Find where the given text appears and provide that cell's center as (X, Y) coordinate. 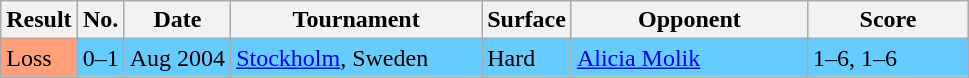
Stockholm, Sweden (356, 58)
No. (100, 20)
Hard (527, 58)
1–6, 1–6 (888, 58)
Aug 2004 (177, 58)
Surface (527, 20)
Opponent (689, 20)
Score (888, 20)
Alicia Molik (689, 58)
0–1 (100, 58)
Result (39, 20)
Loss (39, 58)
Date (177, 20)
Tournament (356, 20)
